Return [X, Y] of the center of cell containing provided text 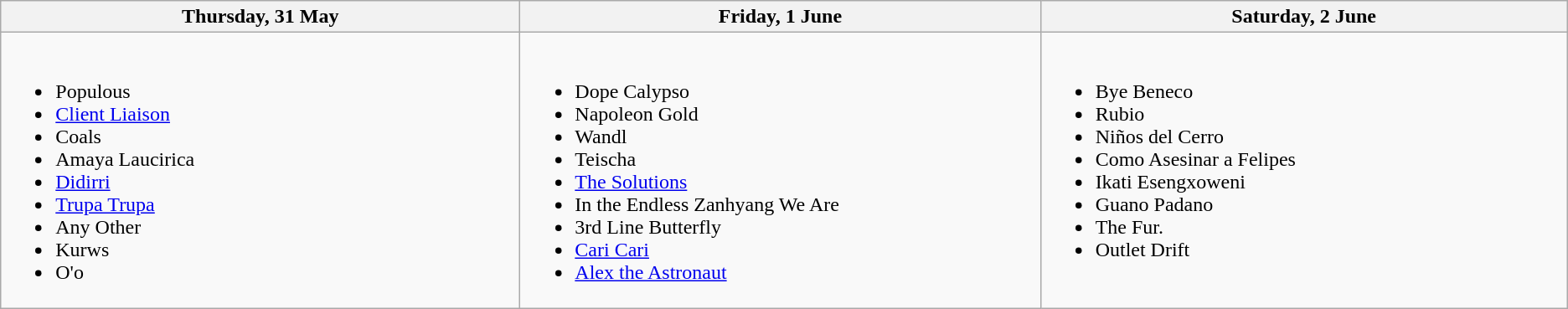
Bye BenecoRubioNiños del CerroComo Asesinar a FelipesIkati EsengxoweniGuano PadanoThe Fur.Outlet Drift [1303, 171]
Dope CalypsoNapoleon GoldWandlTeischaThe SolutionsIn the Endless Zanhyang We Are3rd Line ButterflyCari CariAlex the Astronaut [781, 171]
Friday, 1 June [781, 17]
Thursday, 31 May [260, 17]
PopulousClient LiaisonCoalsAmaya LauciricaDidirriTrupa TrupaAny OtherKurwsO'o [260, 171]
Saturday, 2 June [1303, 17]
